Extract the [x, y] coordinate from the center of the cell holding the provided text.  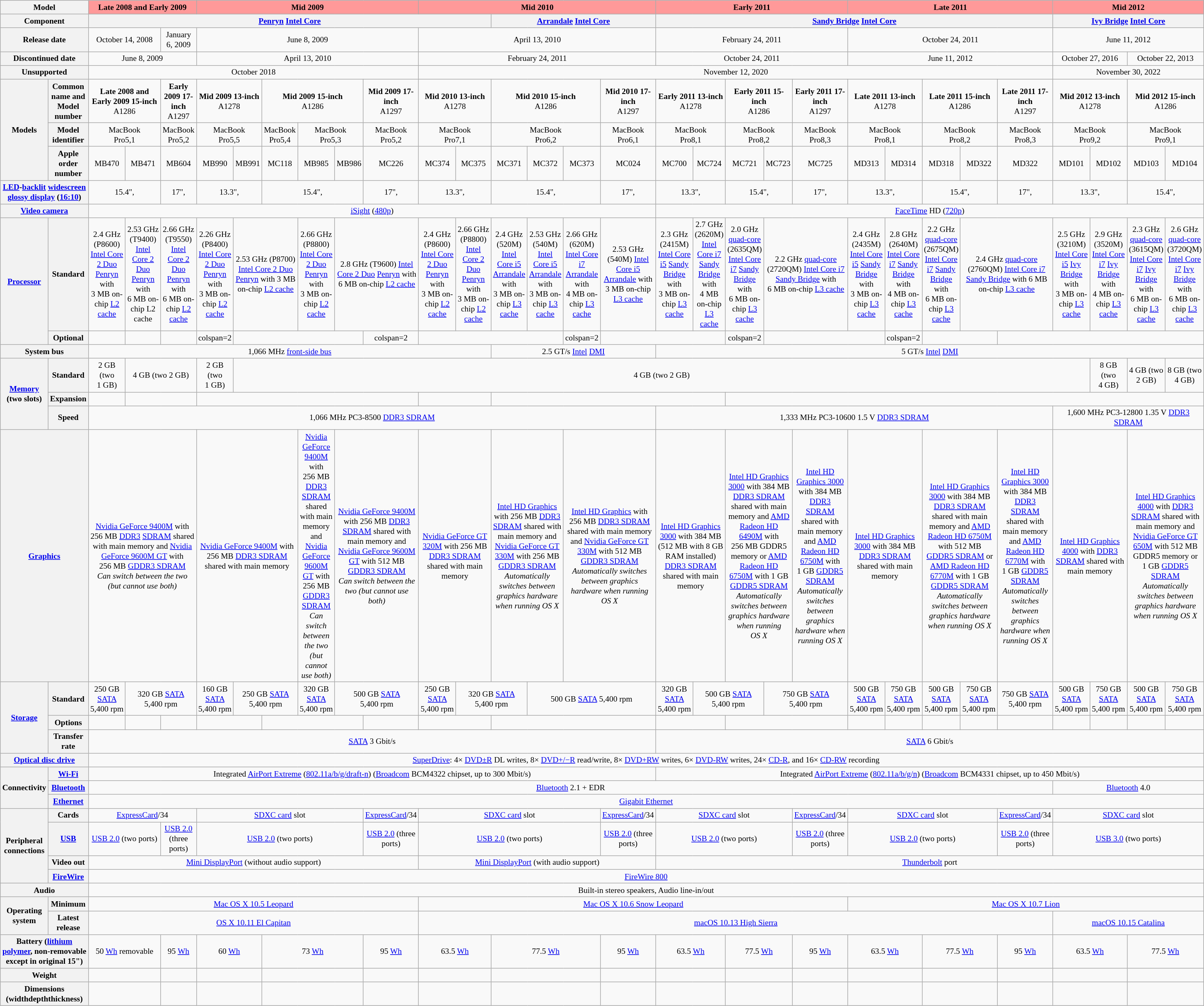
Weight [45, 975]
2.8 GHz (T9600) Intel Core 2 Duo Penryn with 6 MB on-chip L2 cache [377, 274]
Mid 2012 13-inchA1278 [1090, 101]
Mac OS X 10.6 Snow Leopard [633, 904]
Release date [45, 40]
MC373 [582, 163]
2.4 GHz (2435M) Intel Core i5 Sandy Bridge with 3 MB on-chip L3 cache [866, 274]
Cards [68, 815]
MD101 [1071, 163]
Ethernet [68, 801]
2.6 GHz quad-core (3720QM) Intel Core i7 Ivy Bridge with 6 MB on-chip L3 cache [1185, 274]
Apple order number [68, 163]
Nvidia GeForce 9400M with 256 MB DDR3 SDRAM shared with main memory [247, 556]
October 22, 2013 [1165, 59]
FireWire 800 [646, 876]
MC024 [628, 163]
SATA 3 Gbit/s [372, 741]
Sandy Bridge Intel Core [854, 21]
MB986 [349, 163]
Early 2011 [752, 7]
MacBookPro5,4 [280, 134]
Mid 2012 15-inchA1286 [1165, 101]
2.4 GHz (520M) Intel Core i5 Arrandale with 3 MB on-chip L3 cache [509, 274]
2.5 GHz (3210M) Intel Core i5 Ivy Bridge with 3 MB on-chip L3 cache [1071, 274]
MD104 [1185, 163]
2.4 GHz quad-core (2760QM) Intel Core i7 Sandy Bridge with 6 MB on-chip L3 cache [1006, 274]
160 GB SATA 5,400 rpm [215, 699]
Bluetooth [68, 788]
Mid 2010 [538, 7]
Ivy Bridge Intel Core [1128, 21]
Late 2008 and Early 2009 [142, 7]
MC371 [509, 163]
Optional [68, 338]
Video out [68, 862]
Memory(two slots) [24, 394]
MB985 [316, 163]
January 6, 2009 [179, 40]
MacBookPro5,5 [229, 134]
Mid 2009 15-inchA1286 [313, 101]
FaceTime HD (720p) [929, 210]
MacBookPro9,2 [1090, 134]
MC118 [280, 163]
Mid 2009 [307, 7]
1,600 MHz PC3-12800 1.35 V DDR3 SDRAM [1128, 417]
Arrandale Intel Core [574, 21]
Expansion [68, 399]
Thunderbolt port [929, 862]
October 2018 [253, 72]
Mid 2010 17-inchA1297 [628, 101]
Transfer rate [68, 741]
Processor [24, 282]
Model [45, 7]
Minimum [68, 904]
Component [45, 21]
Model identifier [68, 134]
macOS 10.13 High Sierra [736, 923]
Late 2011 15-inchA1286 [960, 101]
MD318 [941, 163]
USB 3.0 (two ports) [1128, 839]
Common name and Model number [68, 101]
MC724 [709, 163]
Bluetooth 2.1 + EDR [571, 788]
Peripheral connections [24, 846]
2.7 GHz (2620M) Intel Core i7 Sandy Bridge with 4 MB on-chip L3 cache [709, 274]
Late 2011 [950, 7]
MC372 [545, 163]
System bus [45, 351]
Latest release [68, 923]
Late 2008 and Early 2009 15-inchA1286 [124, 101]
Late 2011 13-inchA1278 [885, 101]
SuperDrive: 4× DVD±R DL writes, 8× DVD+/−R read/write, 8× DVD+RW writes, 6× DVD-RW writes, 24× CD-R, and 16× CD-RW recording [646, 760]
1,066 MHz front-side bus [290, 351]
MC721 [745, 163]
macOS 10.15 Catalina [1128, 923]
2.53 GHz (P8700) Intel Core 2 Duo Penryn with 3 MB on-chip L2 cache [266, 274]
1,066 MHz PC3-8500 DDR3 SDRAM [372, 417]
MC375 [473, 163]
Graphics [45, 556]
Mid 2009 17-inchA1297 [391, 101]
MD314 [903, 163]
MD103 [1146, 163]
2.66 GHz (620M) Intel Core i7 Arrandale with 4 MB on-chip L3 cache [582, 274]
Mid 2012 [1128, 7]
MacBookPro5,3 [331, 134]
2.53 GHz (T9400) Intel Core 2 Duo Penryn with 6 MB on-chip L2 cache [143, 274]
50 Wh removable [124, 951]
MC700 [674, 163]
Video camera [45, 210]
1,333 MHz PC3-10600 1.5 V DDR3 SDRAM [854, 417]
Integrated AirPort Extreme (802.11a/b/g/n) (Broadcom BCM4331 chipset, up to 450 Mbit/s) [929, 774]
Early 2011 17-inchA1297 [820, 101]
Dimensions (widthdepththickness) [45, 994]
Speed [68, 417]
Models [24, 130]
October 14, 2008 [124, 40]
2.3 GHz (2415M) Intel Core i5 Sandy Bridge with 3 MB on-chip L3 cache [674, 274]
Mini DisplayPort (without audio support) [253, 862]
MD313 [866, 163]
Battery (lithium polymer, non-removable except in original 15") [45, 951]
2.5 GT/s Intel DMI [574, 351]
Built-in stereo speakers, Audio line-in/out [646, 890]
MacBookPro6,2 [546, 134]
2.9 GHz (3520M) Intel Core i7 Ivy Bridge with 4 MB on-chip L3 cache [1108, 274]
Penryn Intel Core [290, 21]
Intel HD Graphics 3000 with 384 MB DDR3 SDRAM shared with main memory [885, 556]
Mac OS X 10.5 Leopard [253, 904]
Nvidia GeForce GT 320M with 256 MB DDR3 SDRAM shared with main memory [455, 556]
LED-backlit widescreen glossy display (16:10) [45, 192]
2.8 GHz (2640M) Intel Core i7 Sandy Bridge with 4 MB on-chip L3 cache [903, 274]
Early 2011 13-inchA1278 [690, 101]
73 Wh [313, 951]
Operating system [24, 916]
MB604 [179, 163]
MacBookPro7,1 [455, 134]
Mid 2010 15-inchA1286 [546, 101]
Mac OS X 10.7 Lion [1025, 904]
Mini DisplayPort (with audio support) [538, 862]
MacBookPro5,1 [124, 134]
MC723 [778, 163]
2.2 GHz quad-core (2675QM) Intel Core i7 Sandy Bridge with 6 MB on-chip L3 cache [941, 274]
MB470 [107, 163]
Bluetooth 4.0 [1128, 788]
Integrated AirPort Extreme (802.11a/b/g/draft-n) (Broadcom BCM4322 chipset, up to 300 Mbit/s) [372, 774]
November 12, 2020 [736, 72]
Wi-Fi [68, 774]
Options [68, 722]
MC226 [391, 163]
Mid 2010 13-inchA1278 [455, 101]
OS X 10.11 El Capitan [253, 923]
Early 2009 17-inchA1297 [179, 101]
2.0 GHz quad-core (2635QM) Intel Core i7 Sandy Bridge with 6 MB on-chip L3 cache [745, 274]
November 30, 2022 [1128, 72]
October 27, 2016 [1090, 59]
Optical disc drive [45, 760]
FireWire [68, 876]
MC374 [437, 163]
Connectivity [24, 788]
USB [68, 839]
Late 2011 17-inchA1297 [1025, 101]
Intel HD Graphics 4000 with DDR3 SDRAM shared with main memory [1090, 556]
2.2 GHz quad-core (2720QM) Intel Core i7 Sandy Bridge with 6 MB on-chip L3 cache [806, 274]
MB990 [215, 163]
MB471 [143, 163]
5 GT/s Intel DMI [929, 351]
2.3 GHz quad-core (3615QM) Intel Core i7 Ivy Bridge with 6 MB on-chip L3 cache [1146, 274]
MacBookPro6,1 [628, 134]
Early 2011 15-inchA1286 [759, 101]
Intel HD Graphics 3000 with 384 MB (512 MB with 8 GB RAM installed) DDR3 SDRAM shared with main memory [690, 556]
Discontinued date [45, 59]
2.66 GHz (T9550) Intel Core 2 Duo Penryn with 6 MB on-chip L2 cache [179, 274]
Gigabit Ethernet [646, 801]
2.26 GHz (P8400) Intel Core 2 Duo Penryn with 3 MB on-chip L2 cache [215, 274]
Storage [24, 718]
MacBookPro9,1 [1165, 134]
60 Wh [229, 951]
Audio [45, 890]
MD102 [1108, 163]
MB991 [248, 163]
MC725 [820, 163]
Mid 2009 13-inchA1278 [229, 101]
SATA 6 Gbit/s [929, 741]
iSight (480p) [372, 210]
Unsupported [45, 72]
